Capture the cell that displays the provided text and extract its (X, Y) central coordinate. 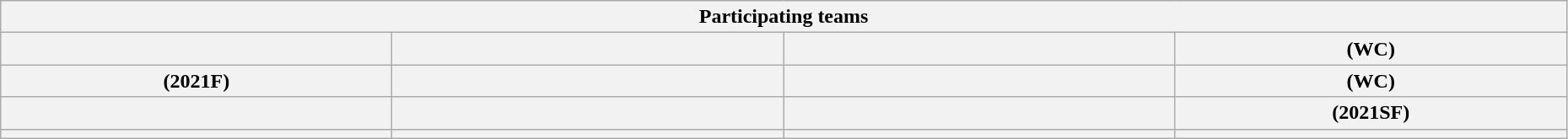
(2021F) (197, 81)
(2021SF) (1371, 113)
Participating teams (784, 17)
